Provide the [x, y] coordinate of the cell's center where the given text is located.  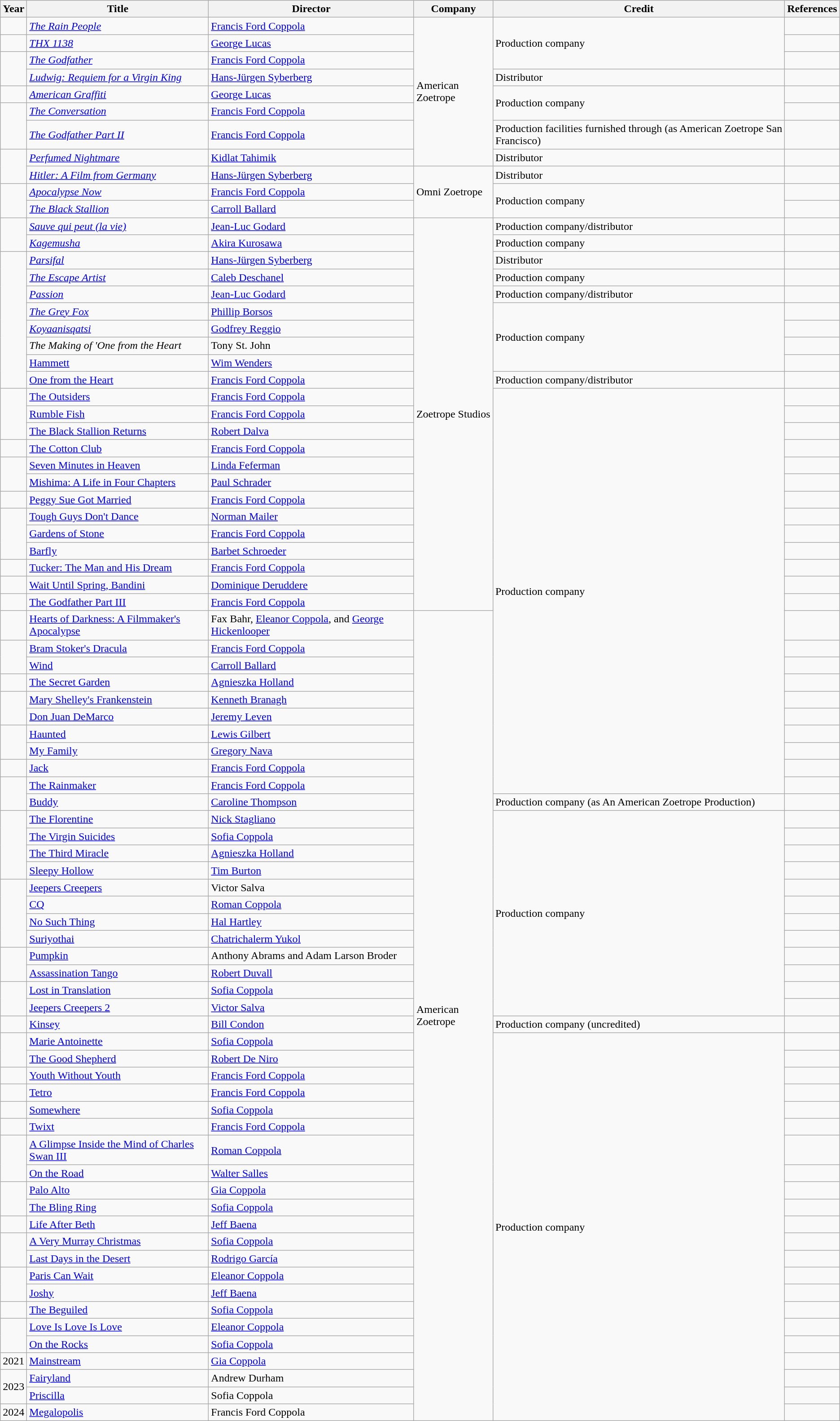
Palo Alto [118, 1190]
The Godfather Part II [118, 135]
Wim Wenders [311, 363]
Gardens of Stone [118, 534]
The Florentine [118, 819]
Tim Burton [311, 871]
Peggy Sue Got Married [118, 500]
Gregory Nava [311, 751]
The Third Miracle [118, 853]
Suriyothai [118, 939]
Ludwig: Requiem for a Virgin King [118, 77]
Production company (uncredited) [639, 1024]
Bill Condon [311, 1024]
Hearts of Darkness: A Filmmaker's Apocalypse [118, 625]
The Cotton Club [118, 448]
Nick Stagliano [311, 819]
Robert Dalva [311, 431]
Lewis Gilbert [311, 734]
Year [13, 9]
Passion [118, 295]
Kenneth Branagh [311, 700]
The Bling Ring [118, 1207]
The Godfather [118, 60]
Lost in Translation [118, 990]
Tetro [118, 1093]
The Black Stallion Returns [118, 431]
Sauve qui peut (la vie) [118, 226]
Life After Beth [118, 1224]
Omni Zoetrope [453, 192]
The Rain People [118, 26]
Hal Hartley [311, 922]
Director [311, 9]
Title [118, 9]
Caroline Thompson [311, 802]
Wait Until Spring, Bandini [118, 585]
A Glimpse Inside the Mind of Charles Swan III [118, 1150]
Kagemusha [118, 243]
Hammett [118, 363]
Zoetrope Studios [453, 414]
Pumpkin [118, 956]
Seven Minutes in Heaven [118, 465]
Kidlat Tahimik [311, 158]
References [812, 9]
The Rainmaker [118, 785]
Sleepy Hollow [118, 871]
Robert Duvall [311, 973]
My Family [118, 751]
Youth Without Youth [118, 1076]
Credit [639, 9]
The Godfather Part III [118, 602]
Paris Can Wait [118, 1276]
Bram Stoker's Dracula [118, 648]
Robert De Niro [311, 1058]
The Conversation [118, 111]
Norman Mailer [311, 517]
Anthony Abrams and Adam Larson Broder [311, 956]
Company [453, 9]
Linda Feferman [311, 465]
Fairyland [118, 1378]
The Secret Garden [118, 682]
Last Days in the Desert [118, 1258]
Tough Guys Don't Dance [118, 517]
Koyaanisqatsi [118, 329]
Godfrey Reggio [311, 329]
The Beguiled [118, 1310]
Assassination Tango [118, 973]
Kinsey [118, 1024]
Somewhere [118, 1110]
Phillip Borsos [311, 312]
American Graffiti [118, 94]
On the Rocks [118, 1344]
THX 1138 [118, 43]
Barbet Schroeder [311, 551]
Tony St. John [311, 346]
No Such Thing [118, 922]
Walter Salles [311, 1173]
The Grey Fox [118, 312]
Mainstream [118, 1361]
Priscilla [118, 1395]
Mary Shelley's Frankenstein [118, 700]
Twixt [118, 1127]
Hitler: A Film from Germany [118, 175]
Jeepers Creepers [118, 888]
2021 [13, 1361]
Tucker: The Man and His Dream [118, 568]
Perfumed Nightmare [118, 158]
Production company (as An American Zoetrope Production) [639, 802]
CQ [118, 905]
Haunted [118, 734]
Love Is Love Is Love [118, 1327]
Paul Schrader [311, 482]
Joshy [118, 1293]
2023 [13, 1387]
2024 [13, 1412]
Jack [118, 768]
The Virgin Suicides [118, 836]
Chatrichalerm Yukol [311, 939]
Parsifal [118, 260]
Mishima: A Life in Four Chapters [118, 482]
The Making of 'One from the Heart [118, 346]
Apocalypse Now [118, 192]
Akira Kurosawa [311, 243]
The Outsiders [118, 397]
Barfly [118, 551]
Production facilities furnished through (as American Zoetrope San Francisco) [639, 135]
Rumble Fish [118, 414]
Rodrigo García [311, 1258]
Buddy [118, 802]
A Very Murray Christmas [118, 1241]
On the Road [118, 1173]
The Escape Artist [118, 277]
Andrew Durham [311, 1378]
Marie Antoinette [118, 1041]
The Good Shepherd [118, 1058]
Caleb Deschanel [311, 277]
Wind [118, 665]
Dominique Deruddere [311, 585]
One from the Heart [118, 380]
The Black Stallion [118, 209]
Don Juan DeMarco [118, 717]
Jeepers Creepers 2 [118, 1007]
Fax Bahr, Eleanor Coppola, and George Hickenlooper [311, 625]
Jeremy Leven [311, 717]
Megalopolis [118, 1412]
